Pinpoint the cell where the given text exists, returning its [X, Y] midpoint coordinate. 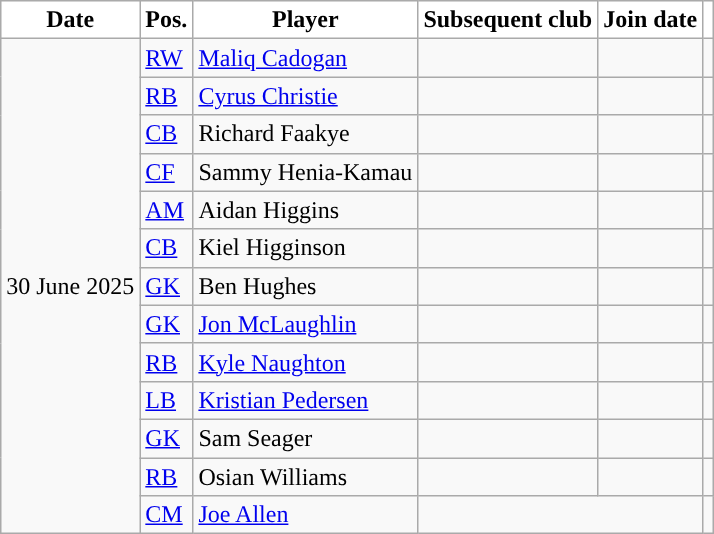
LB [166, 400]
CM [166, 515]
Joe Allen [306, 515]
AM [166, 210]
RW [166, 58]
Sam Seager [306, 438]
CF [166, 172]
Maliq Cadogan [306, 58]
Ben Hughes [306, 286]
Sammy Henia-Kamau [306, 172]
Pos. [166, 20]
Richard Faakye [306, 134]
Jon McLaughlin [306, 324]
Date [70, 20]
Subsequent club [508, 20]
Aidan Higgins [306, 210]
Kiel Higginson [306, 248]
Kristian Pedersen [306, 400]
Osian Williams [306, 477]
Cyrus Christie [306, 96]
30 June 2025 [70, 286]
Join date [650, 20]
Kyle Naughton [306, 362]
Player [306, 20]
